Locate the cell with the specified text and output its (x, y) center coordinate. 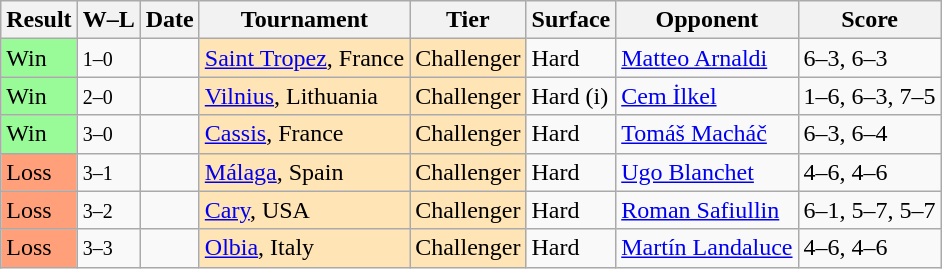
W–L (108, 20)
Score (870, 20)
Olbia, Italy (304, 248)
Martín Landaluce (707, 248)
Cem İlkel (707, 96)
2–0 (108, 96)
Surface (571, 20)
Hard (i) (571, 96)
Saint Tropez, France (304, 58)
3–0 (108, 134)
Tier (468, 20)
Vilnius, Lithuania (304, 96)
6–1, 5–7, 5–7 (870, 210)
Tomáš Macháč (707, 134)
Ugo Blanchet (707, 172)
Málaga, Spain (304, 172)
3–1 (108, 172)
3–2 (108, 210)
6–3, 6–4 (870, 134)
Cary, USA (304, 210)
Date (170, 20)
Tournament (304, 20)
1–0 (108, 58)
1–6, 6–3, 7–5 (870, 96)
Result (39, 20)
Matteo Arnaldi (707, 58)
6–3, 6–3 (870, 58)
Cassis, France (304, 134)
Roman Safiullin (707, 210)
Opponent (707, 20)
3–3 (108, 248)
